Extract the (x, y) coordinate from the center of the cell holding the provided text.  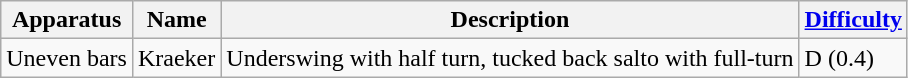
Kraeker (176, 58)
Apparatus (67, 20)
Description (510, 20)
Underswing with half turn, tucked back salto with full-turn (510, 58)
D (0.4) (853, 58)
Uneven bars (67, 58)
Difficulty (853, 20)
Name (176, 20)
